Provide the [x, y] coordinate of the cell's center where the given text is located.  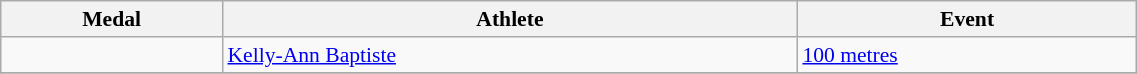
Medal [112, 19]
Kelly-Ann Baptiste [510, 55]
Event [966, 19]
100 metres [966, 55]
Athlete [510, 19]
